From the cell containing the given text, extract its center point as (X, Y) coordinate. 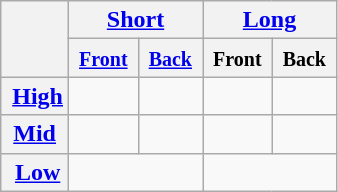
Mid (35, 134)
Short (136, 20)
Long (270, 20)
Low (35, 172)
High (35, 96)
